Determine the [X, Y] coordinate at the center of the cell enclosing the given text.  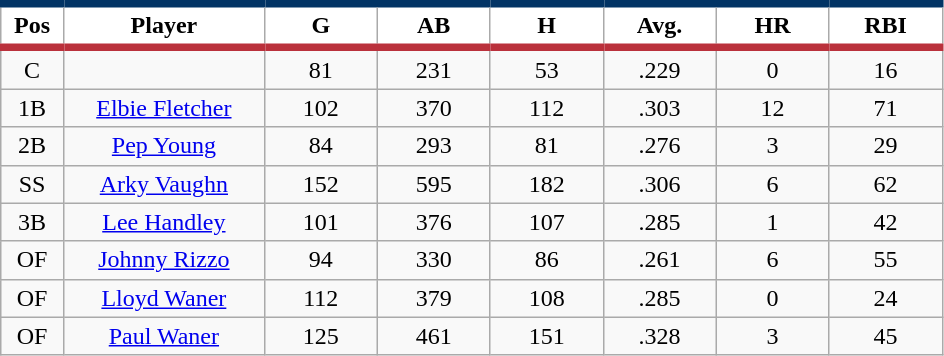
55 [886, 260]
62 [886, 184]
53 [546, 68]
1 [772, 222]
Arky Vaughn [164, 184]
.229 [660, 68]
H [546, 26]
.328 [660, 336]
29 [886, 146]
12 [772, 108]
293 [434, 146]
3B [32, 222]
86 [546, 260]
94 [320, 260]
AB [434, 26]
108 [546, 298]
101 [320, 222]
HR [772, 26]
SS [32, 184]
182 [546, 184]
C [32, 68]
Paul Waner [164, 336]
102 [320, 108]
71 [886, 108]
Pos [32, 26]
151 [546, 336]
24 [886, 298]
Johnny Rizzo [164, 260]
107 [546, 222]
379 [434, 298]
Avg. [660, 26]
RBI [886, 26]
Pep Young [164, 146]
1B [32, 108]
Player [164, 26]
Lloyd Waner [164, 298]
330 [434, 260]
461 [434, 336]
231 [434, 68]
152 [320, 184]
.306 [660, 184]
.261 [660, 260]
Elbie Fletcher [164, 108]
16 [886, 68]
.276 [660, 146]
376 [434, 222]
595 [434, 184]
2B [32, 146]
42 [886, 222]
45 [886, 336]
G [320, 26]
.303 [660, 108]
Lee Handley [164, 222]
370 [434, 108]
125 [320, 336]
84 [320, 146]
